Return the [X, Y] coordinate for the center point of the cell that contains the specified text.  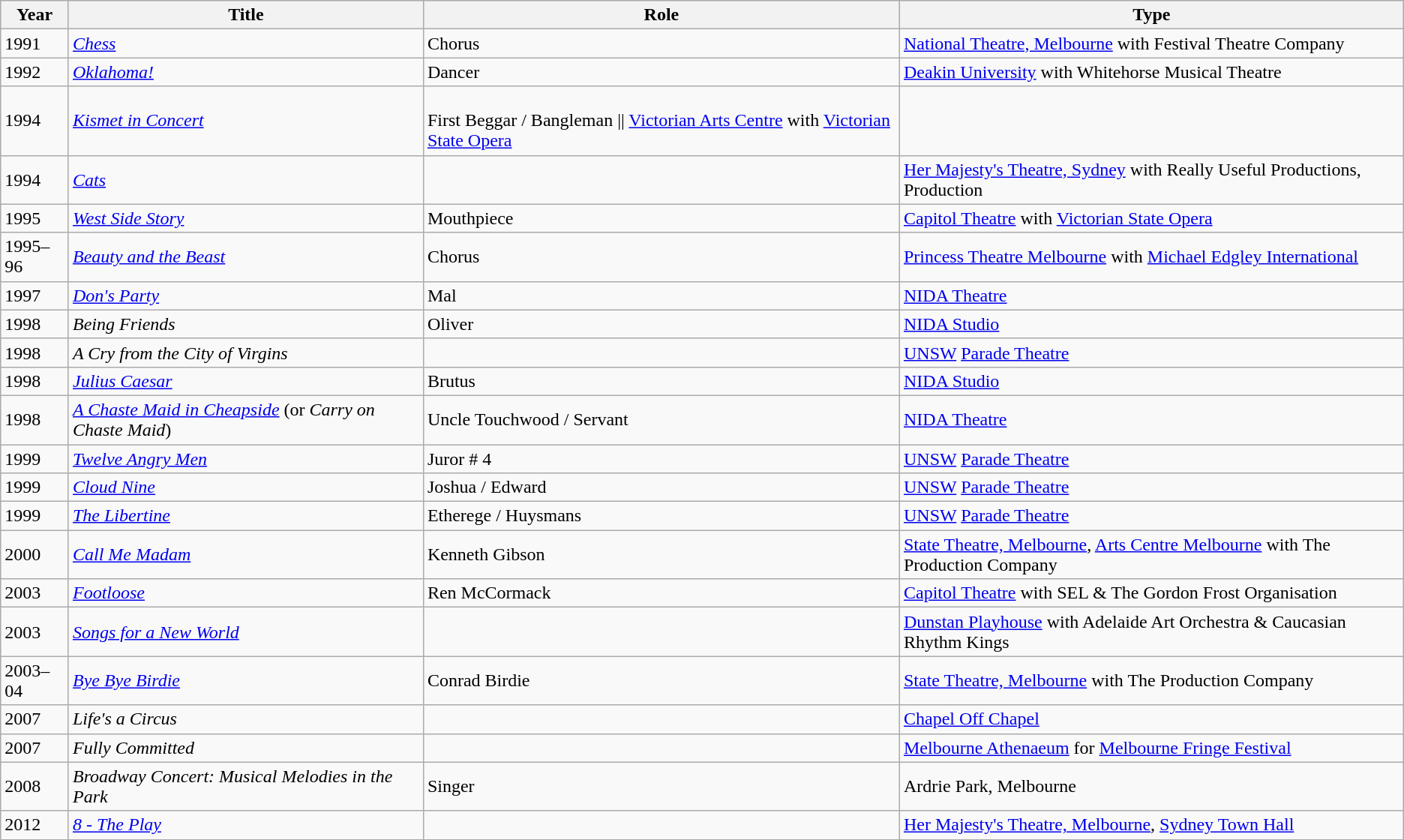
Chapel Off Chapel [1151, 719]
A Cry from the City of Virgins [246, 352]
2008 [34, 786]
Capitol Theatre with Victorian State Opera [1151, 218]
Cats [246, 180]
Brutus [661, 381]
Being Friends [246, 324]
State Theatre, Melbourne, Arts Centre Melbourne with The Production Company [1151, 555]
1997 [34, 295]
Uncle Touchwood / Servant [661, 420]
Princess Theatre Melbourne with Michael Edgley International [1151, 256]
Life's a Circus [246, 719]
Oklahoma! [246, 72]
8 - The Play [246, 825]
Melbourne Athenaeum for Melbourne Fringe Festival [1151, 748]
Title [246, 15]
1991 [34, 43]
The Libertine [246, 516]
Kismet in Concert [246, 121]
Year [34, 15]
Joshua / Edward [661, 487]
Juror # 4 [661, 458]
Oliver [661, 324]
State Theatre, Melbourne with The Production Company [1151, 681]
Chess [246, 43]
1995 [34, 218]
Capitol Theatre with SEL & The Gordon Frost Organisation [1151, 593]
Ren McCormack [661, 593]
Singer [661, 786]
Julius Caesar [246, 381]
Footloose [246, 593]
Beauty and the Beast [246, 256]
2003–04 [34, 681]
Don's Party [246, 295]
Etherege / Huysmans [661, 516]
Fully Committed [246, 748]
A Chaste Maid in Cheapside (or Carry on Chaste Maid) [246, 420]
Ardrie Park, Melbourne [1151, 786]
Conrad Birdie [661, 681]
Mouthpiece [661, 218]
Her Majesty's Theatre, Sydney with Really Useful Productions, Production [1151, 180]
Cloud Nine [246, 487]
Bye Bye Birdie [246, 681]
2000 [34, 555]
First Beggar / Bangleman || Victorian Arts Centre with Victorian State Opera [661, 121]
Deakin University with Whitehorse Musical Theatre [1151, 72]
Broadway Concert: Musical Melodies in the Park [246, 786]
Call Me Madam [246, 555]
2012 [34, 825]
Songs for a New World [246, 631]
1995–96 [34, 256]
West Side Story [246, 218]
Type [1151, 15]
Her Majesty's Theatre, Melbourne, Sydney Town Hall [1151, 825]
Twelve Angry Men [246, 458]
Mal [661, 295]
Dunstan Playhouse with Adelaide Art Orchestra & Caucasian Rhythm Kings [1151, 631]
Kenneth Gibson [661, 555]
Dancer [661, 72]
Role [661, 15]
National Theatre, Melbourne with Festival Theatre Company [1151, 43]
1992 [34, 72]
